Output the (X, Y) coordinate of the center of the cell containing the given text.  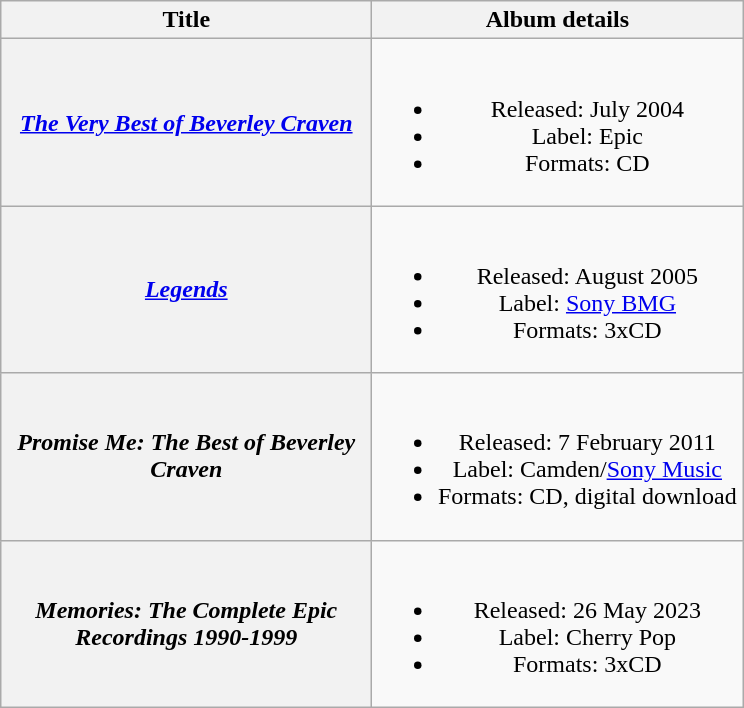
Album details (558, 20)
Memories: The Complete Epic Recordings 1990-1999 (186, 624)
Promise Me: The Best of Beverley Craven (186, 456)
Released: 26 May 2023Label: Cherry PopFormats: 3xCD (558, 624)
Title (186, 20)
Released: July 2004Label: EpicFormats: CD (558, 122)
Released: 7 February 2011Label: Camden/Sony MusicFormats: CD, digital download (558, 456)
Legends (186, 290)
The Very Best of Beverley Craven (186, 122)
Released: August 2005Label: Sony BMGFormats: 3xCD (558, 290)
